Capture the cell that displays the provided text and extract its (X, Y) central coordinate. 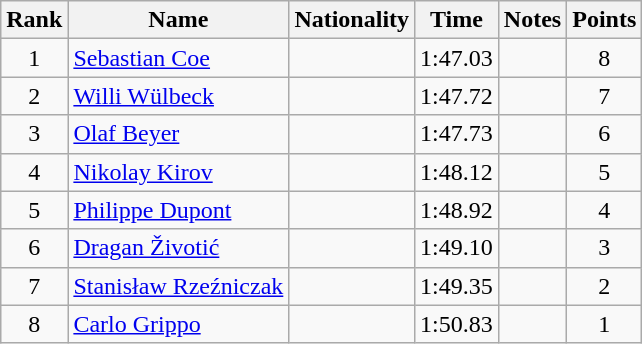
Dragan Životić (178, 248)
Sebastian Coe (178, 58)
Rank (34, 20)
Willi Wülbeck (178, 96)
Carlo Grippo (178, 324)
1:49.10 (457, 248)
Name (178, 20)
Stanisław Rzeźniczak (178, 286)
1:47.72 (457, 96)
Nikolay Kirov (178, 172)
Points (604, 20)
Notes (532, 20)
Time (457, 20)
1:50.83 (457, 324)
1:48.92 (457, 210)
Olaf Beyer (178, 134)
1:49.35 (457, 286)
Philippe Dupont (178, 210)
Nationality (352, 20)
1:47.03 (457, 58)
1:48.12 (457, 172)
1:47.73 (457, 134)
